From the cell containing the given text, extract its center point as [X, Y] coordinate. 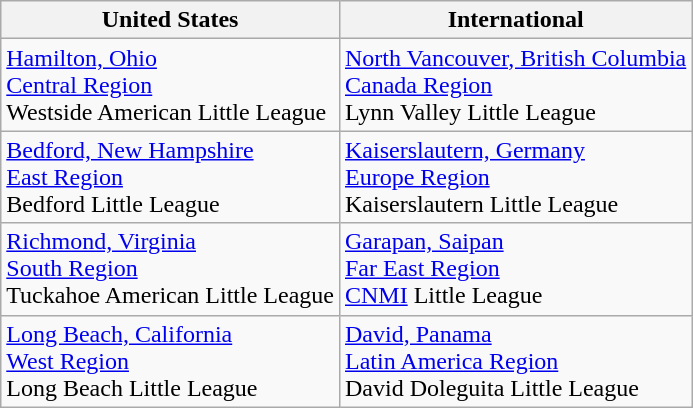
International [515, 20]
Richmond, VirginiaSouth RegionTuckahoe American Little League [170, 269]
United States [170, 20]
Kaiserslautern, GermanyEurope RegionKaiserslautern Little League [515, 177]
David, PanamaLatin America RegionDavid Doleguita Little League [515, 361]
North Vancouver, British Columbia Canada RegionLynn Valley Little League [515, 85]
Bedford, New HampshireEast RegionBedford Little League [170, 177]
Hamilton, OhioCentral RegionWestside American Little League [170, 85]
Long Beach, CaliforniaWest RegionLong Beach Little League [170, 361]
Garapan, SaipanFar East RegionCNMI Little League [515, 269]
